From the cell containing the given text, extract its center point as [X, Y] coordinate. 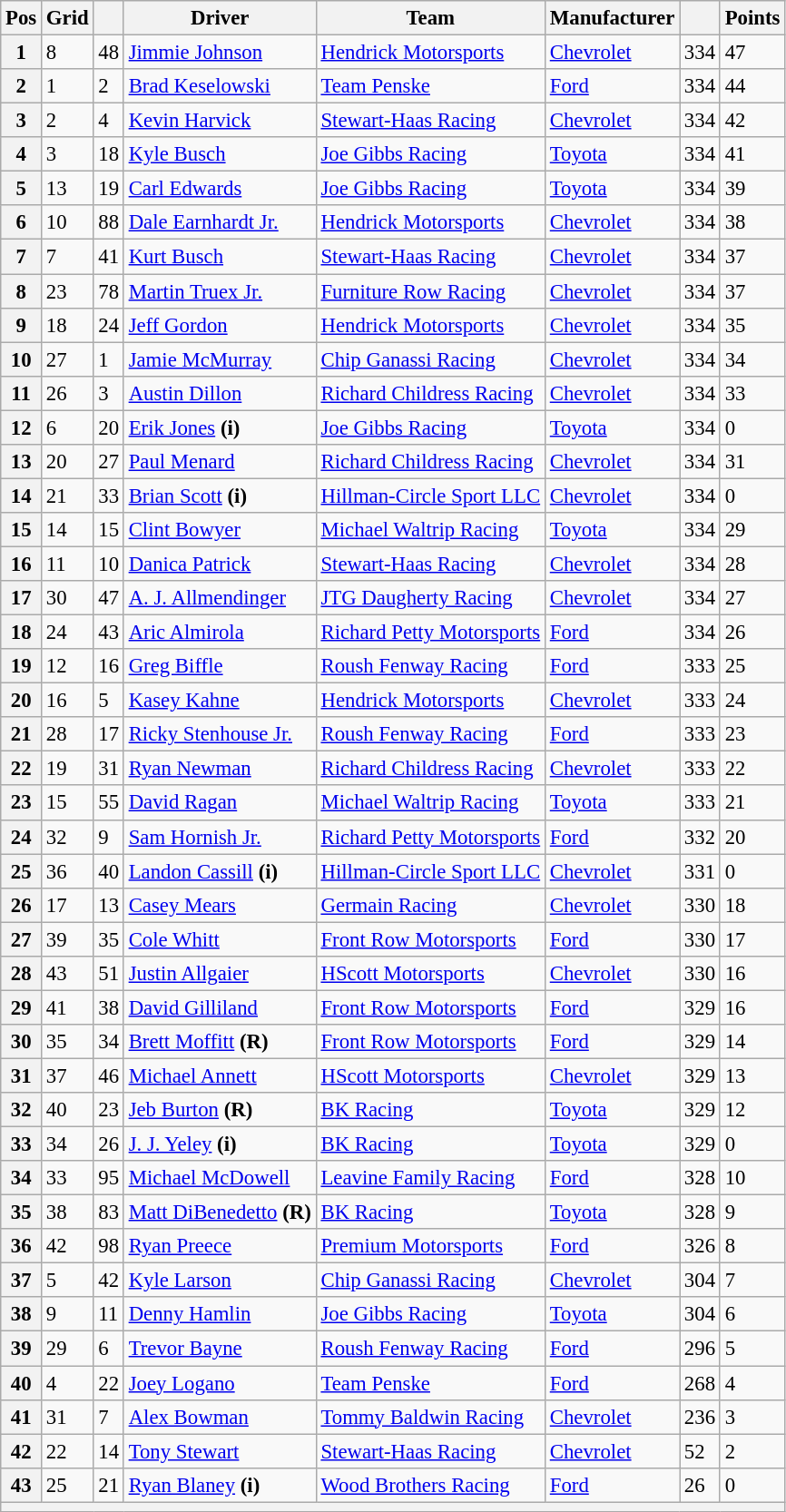
Tommy Baldwin Racing [430, 1417]
Trevor Bayne [220, 1349]
Michael McDowell [220, 1178]
JTG Daugherty Racing [430, 598]
296 [701, 1349]
236 [701, 1417]
88 [109, 222]
44 [752, 86]
Dale Earnhardt Jr. [220, 222]
78 [109, 291]
Leavine Family Racing [430, 1178]
52 [701, 1451]
Joey Logano [220, 1383]
Martin Truex Jr. [220, 291]
Danica Patrick [220, 564]
Pos [22, 18]
Kasey Kahne [220, 701]
A. J. Allmendinger [220, 598]
Greg Biffle [220, 666]
Michael Annett [220, 1075]
Ryan Blaney (i) [220, 1485]
98 [109, 1246]
Team [430, 18]
Jeb Burton (R) [220, 1110]
David Gilliland [220, 1007]
Wood Brothers Racing [430, 1485]
Paul Menard [220, 462]
Kurt Busch [220, 257]
Kyle Larson [220, 1281]
Brad Keselowski [220, 86]
Germain Racing [430, 905]
331 [701, 871]
Kyle Busch [220, 154]
51 [109, 974]
Matt DiBenedetto (R) [220, 1213]
Clint Bowyer [220, 530]
Ryan Preece [220, 1246]
Justin Allgaier [220, 974]
Aric Almirola [220, 633]
Brian Scott (i) [220, 496]
Landon Cassill (i) [220, 871]
55 [109, 803]
David Ragan [220, 803]
268 [701, 1383]
Grid [67, 18]
326 [701, 1246]
95 [109, 1178]
Ryan Newman [220, 769]
46 [109, 1075]
Points [752, 18]
Kevin Harvick [220, 121]
Jamie McMurray [220, 359]
332 [701, 837]
Jeff Gordon [220, 325]
Ricky Stenhouse Jr. [220, 734]
Carl Edwards [220, 189]
Alex Bowman [220, 1417]
83 [109, 1213]
Sam Hornish Jr. [220, 837]
Manufacturer [612, 18]
Furniture Row Racing [430, 291]
J. J. Yeley (i) [220, 1144]
Denny Hamlin [220, 1315]
Cole Whitt [220, 939]
Austin Dillon [220, 393]
Erik Jones (i) [220, 427]
48 [109, 53]
Premium Motorsports [430, 1246]
Driver [220, 18]
Jimmie Johnson [220, 53]
Brett Moffitt (R) [220, 1042]
Tony Stewart [220, 1451]
Casey Mears [220, 905]
